Pinpoint the cell where the given text exists, returning its (x, y) midpoint coordinate. 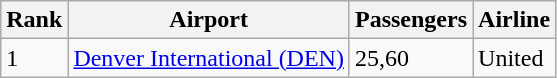
Rank (34, 20)
1 (34, 58)
United (514, 58)
Airline (514, 20)
Denver International (DEN) (209, 58)
Passengers (410, 20)
Airport (209, 20)
25,60 (410, 58)
